Extract the [X, Y] coordinate from the center of the cell holding the provided text.  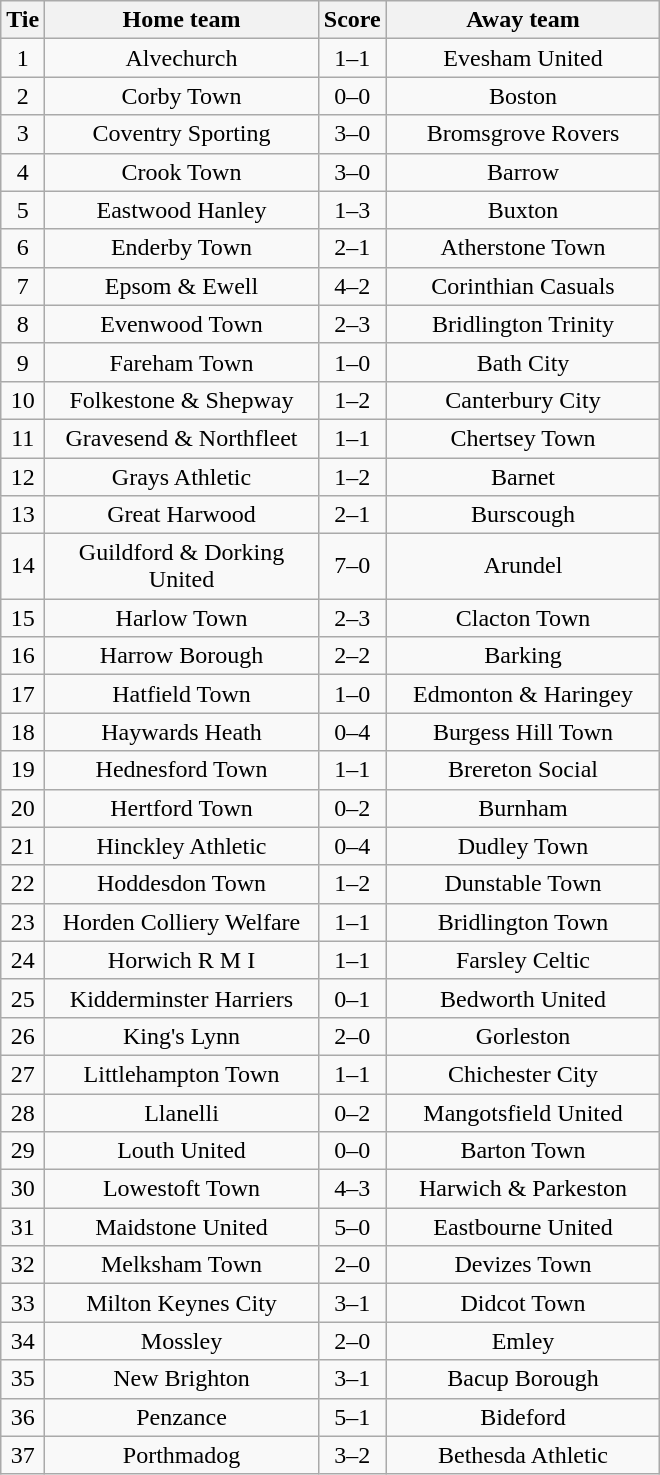
1–3 [352, 210]
Llanelli [182, 1113]
Kidderminster Harriers [182, 998]
Bacup Borough [523, 1379]
3 [23, 134]
Bridlington Trinity [523, 324]
Folkestone & Shepway [182, 400]
8 [23, 324]
Bedworth United [523, 998]
Brereton Social [523, 770]
21 [23, 846]
Mangotsfield United [523, 1113]
Gorleston [523, 1036]
14 [23, 566]
Corinthian Casuals [523, 286]
1 [23, 58]
16 [23, 656]
Corby Town [182, 96]
Clacton Town [523, 618]
12 [23, 477]
Chertsey Town [523, 438]
Littlehampton Town [182, 1074]
Hednesford Town [182, 770]
Lowestoft Town [182, 1189]
27 [23, 1074]
Eastbourne United [523, 1227]
11 [23, 438]
32 [23, 1265]
Bridlington Town [523, 922]
3–2 [352, 1455]
6 [23, 248]
Horwich R M I [182, 960]
Eastwood Hanley [182, 210]
Epsom & Ewell [182, 286]
Bethesda Athletic [523, 1455]
19 [23, 770]
Arundel [523, 566]
Burgess Hill Town [523, 732]
30 [23, 1189]
29 [23, 1151]
34 [23, 1341]
Bromsgrove Rovers [523, 134]
Dudley Town [523, 846]
Dunstable Town [523, 884]
5–1 [352, 1417]
7–0 [352, 566]
Enderby Town [182, 248]
Evesham United [523, 58]
25 [23, 998]
Boston [523, 96]
23 [23, 922]
31 [23, 1227]
Mossley [182, 1341]
4–2 [352, 286]
Hertford Town [182, 808]
33 [23, 1303]
10 [23, 400]
5 [23, 210]
26 [23, 1036]
20 [23, 808]
Away team [523, 20]
Chichester City [523, 1074]
Harwich & Parkeston [523, 1189]
15 [23, 618]
0–1 [352, 998]
Score [352, 20]
Farsley Celtic [523, 960]
Barnet [523, 477]
37 [23, 1455]
Edmonton & Haringey [523, 694]
17 [23, 694]
4 [23, 172]
Devizes Town [523, 1265]
24 [23, 960]
Coventry Sporting [182, 134]
Guildford & Dorking United [182, 566]
Hoddesdon Town [182, 884]
Didcot Town [523, 1303]
New Brighton [182, 1379]
Hinckley Athletic [182, 846]
Porthmadog [182, 1455]
2–2 [352, 656]
Barking [523, 656]
Canterbury City [523, 400]
Grays Athletic [182, 477]
Melksham Town [182, 1265]
Milton Keynes City [182, 1303]
5–0 [352, 1227]
Fareham Town [182, 362]
Alvechurch [182, 58]
Atherstone Town [523, 248]
Bideford [523, 1417]
Burnham [523, 808]
Hatfield Town [182, 694]
Buxton [523, 210]
Gravesend & Northfleet [182, 438]
Barrow [523, 172]
22 [23, 884]
Crook Town [182, 172]
Tie [23, 20]
7 [23, 286]
Home team [182, 20]
Bath City [523, 362]
Emley [523, 1341]
Harrow Borough [182, 656]
13 [23, 515]
Harlow Town [182, 618]
Haywards Heath [182, 732]
Maidstone United [182, 1227]
Barton Town [523, 1151]
4–3 [352, 1189]
9 [23, 362]
Horden Colliery Welfare [182, 922]
35 [23, 1379]
Evenwood Town [182, 324]
Louth United [182, 1151]
28 [23, 1113]
Burscough [523, 515]
2 [23, 96]
King's Lynn [182, 1036]
36 [23, 1417]
Penzance [182, 1417]
Great Harwood [182, 515]
18 [23, 732]
